Extract the [x, y] coordinate from the center of the cell holding the provided text.  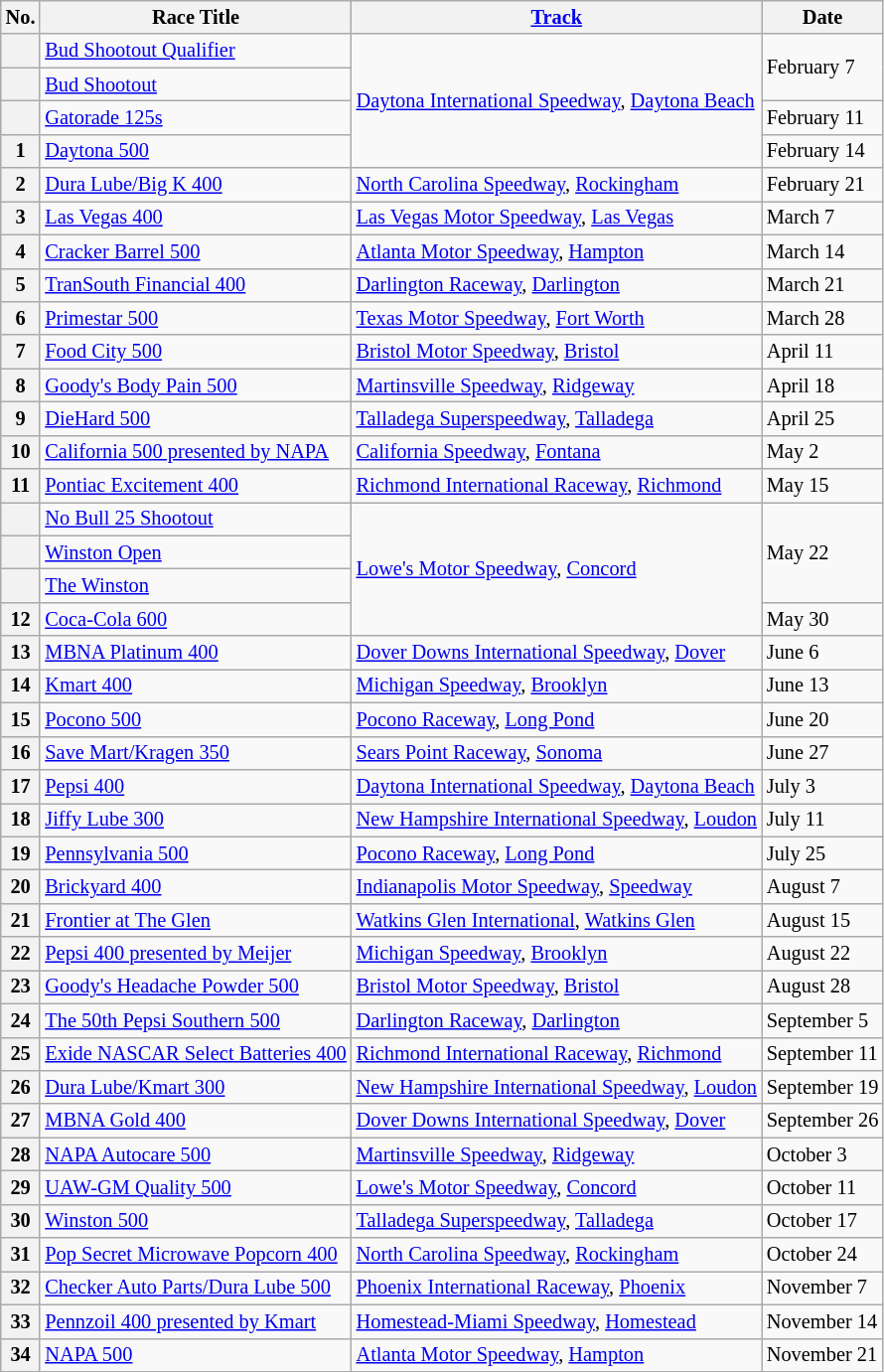
March 7 [822, 218]
June 20 [822, 719]
MBNA Platinum 400 [195, 653]
Homestead-Miami Speedway, Homestead [556, 1321]
DieHard 500 [195, 418]
February 14 [822, 151]
May 2 [822, 452]
2 [21, 185]
19 [21, 853]
30 [21, 1221]
February 21 [822, 185]
Gatorade 125s [195, 117]
Las Vegas Motor Speedway, Las Vegas [556, 218]
3 [21, 218]
MBNA Gold 400 [195, 1121]
June 27 [822, 753]
Kmart 400 [195, 686]
31 [21, 1255]
Winston Open [195, 552]
8 [21, 385]
Watkins Glen International, Watkins Glen [556, 920]
33 [21, 1321]
August 28 [822, 987]
12 [21, 619]
Daytona 500 [195, 151]
May 22 [822, 552]
Pennzoil 400 presented by Kmart [195, 1321]
Bud Shootout Qualifier [195, 51]
14 [21, 686]
Exide NASCAR Select Batteries 400 [195, 1054]
Goody's Headache Powder 500 [195, 987]
Indianapolis Motor Speedway, Speedway [556, 886]
13 [21, 653]
NAPA Autocare 500 [195, 1154]
November 14 [822, 1321]
July 3 [822, 786]
18 [21, 820]
March 14 [822, 251]
9 [21, 418]
April 25 [822, 418]
Las Vegas 400 [195, 218]
Pop Secret Microwave Popcorn 400 [195, 1255]
34 [21, 1355]
March 21 [822, 285]
August 22 [822, 954]
Bud Shootout [195, 84]
Race Title [195, 17]
June 13 [822, 686]
September 26 [822, 1121]
25 [21, 1054]
July 25 [822, 853]
21 [21, 920]
The Winston [195, 585]
20 [21, 886]
23 [21, 987]
California Speedway, Fontana [556, 452]
1 [21, 151]
Dura Lube/Kmart 300 [195, 1087]
29 [21, 1187]
Texas Motor Speedway, Fort Worth [556, 318]
5 [21, 285]
Primestar 500 [195, 318]
California 500 presented by NAPA [195, 452]
November 21 [822, 1355]
No Bull 25 Shootout [195, 519]
27 [21, 1121]
Brickyard 400 [195, 886]
28 [21, 1154]
NAPA 500 [195, 1355]
April 18 [822, 385]
August 15 [822, 920]
Coca-Cola 600 [195, 619]
24 [21, 1020]
No. [21, 17]
April 11 [822, 352]
7 [21, 352]
Sears Point Raceway, Sonoma [556, 753]
Pepsi 400 presented by Meijer [195, 954]
October 17 [822, 1221]
September 19 [822, 1087]
TranSouth Financial 400 [195, 285]
32 [21, 1288]
Pennsylvania 500 [195, 853]
September 5 [822, 1020]
November 7 [822, 1288]
Food City 500 [195, 352]
February 11 [822, 117]
February 7 [822, 68]
Winston 500 [195, 1221]
Pontiac Excitement 400 [195, 486]
11 [21, 486]
Goody's Body Pain 500 [195, 385]
October 3 [822, 1154]
June 6 [822, 653]
May 15 [822, 486]
10 [21, 452]
October 11 [822, 1187]
July 11 [822, 820]
Track [556, 17]
October 24 [822, 1255]
March 28 [822, 318]
6 [21, 318]
4 [21, 251]
Date [822, 17]
Frontier at The Glen [195, 920]
May 30 [822, 619]
September 11 [822, 1054]
Jiffy Lube 300 [195, 820]
15 [21, 719]
Cracker Barrel 500 [195, 251]
Pocono 500 [195, 719]
Dura Lube/Big K 400 [195, 185]
August 7 [822, 886]
22 [21, 954]
Checker Auto Parts/Dura Lube 500 [195, 1288]
Save Mart/Kragen 350 [195, 753]
UAW-GM Quality 500 [195, 1187]
17 [21, 786]
Pepsi 400 [195, 786]
26 [21, 1087]
The 50th Pepsi Southern 500 [195, 1020]
Phoenix International Raceway, Phoenix [556, 1288]
16 [21, 753]
